Pinpoint the cell where the given text exists, returning its (X, Y) midpoint coordinate. 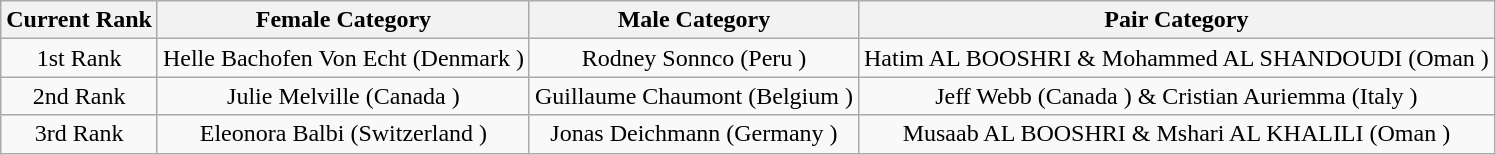
Eleonora Balbi (Switzerland ) (343, 134)
3rd Rank (80, 134)
1st Rank (80, 58)
Current Rank (80, 20)
Guillaume Chaumont (Belgium ) (694, 96)
Julie Melville (Canada ) (343, 96)
Helle Bachofen Von Echt (Denmark ) (343, 58)
Hatim AL BOOSHRI & Mohammed AL SHANDOUDI (Oman ) (1176, 58)
Male Category (694, 20)
Jeff Webb (Canada ) & Cristian Auriemma (Italy ) (1176, 96)
Jonas Deichmann (Germany ) (694, 134)
Rodney Sonnco (Peru ) (694, 58)
Musaab AL BOOSHRI & Mshari AL KHALILI (Oman ) (1176, 134)
Female Category (343, 20)
Pair Category (1176, 20)
2nd Rank (80, 96)
